For the text-containing cell, return its midpoint in [x, y] coordinate format. 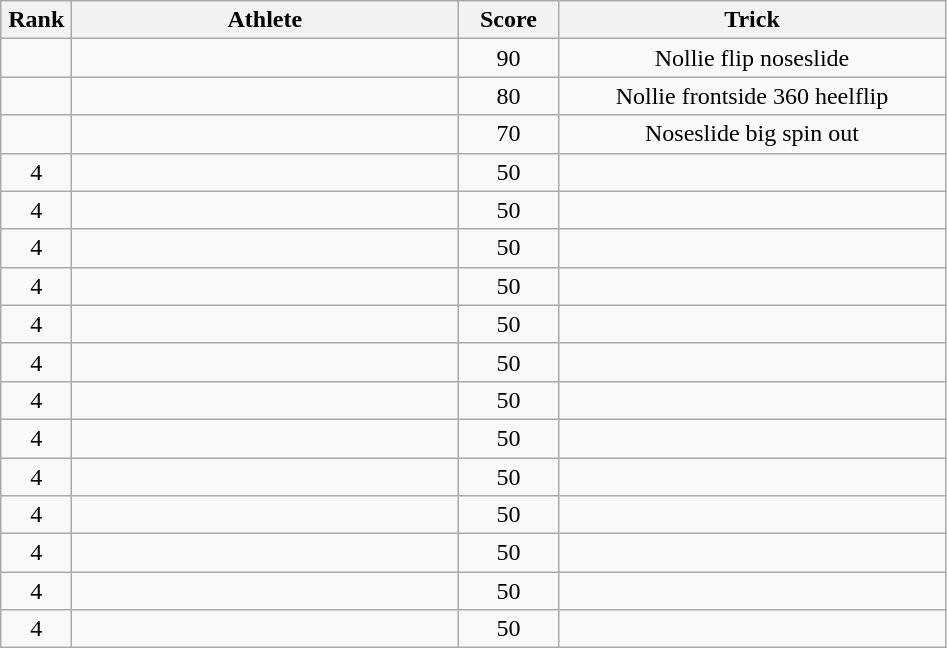
80 [508, 96]
90 [508, 58]
Nollie flip noseslide [752, 58]
Nollie frontside 360 heelflip [752, 96]
Score [508, 20]
Athlete [265, 20]
Rank [36, 20]
Trick [752, 20]
Noseslide big spin out [752, 134]
70 [508, 134]
